For the text-containing cell, return its midpoint in [X, Y] coordinate format. 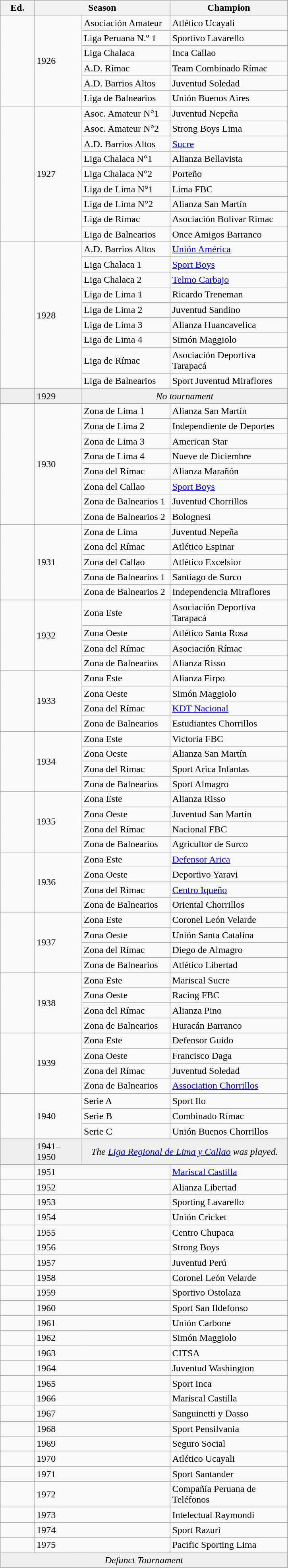
1975 [102, 1545]
Lima FBC [229, 189]
Atlético Espinar [229, 547]
Santiago de Surco [229, 577]
Unión Carbone [229, 1323]
Zona de Lima 1 [126, 411]
Defensor Guido [229, 1041]
Sport San Ildefonso [229, 1308]
Agricultor de Surco [229, 844]
Sportivo Lavarello [229, 38]
1967 [102, 1413]
Independencia Miraflores [229, 592]
Diego de Almagro [229, 950]
Atlético Libertad [229, 965]
Alianza Huancavelica [229, 325]
Liga de Lima 3 [126, 325]
1928 [58, 315]
Atlético Santa Rosa [229, 633]
Liga de Lima 1 [126, 295]
1939 [58, 1063]
1940 [58, 1116]
1966 [102, 1398]
Strong Boys Lima [229, 128]
1935 [58, 822]
The Liga Regional de Lima y Callao was played. [185, 1152]
Racing FBC [229, 995]
1941–1950 [58, 1152]
Bolognesi [229, 517]
Estudiantes Chorrillos [229, 724]
Asociación Rímac [229, 648]
1956 [102, 1248]
Juventud Chorrillos [229, 502]
Unión América [229, 249]
Serie B [126, 1116]
1964 [102, 1368]
Champion [229, 8]
Nueve de Diciembre [229, 456]
Huracán Barranco [229, 1026]
Alianza Pino [229, 1010]
Serie C [126, 1131]
Intelectual Raymondi [229, 1515]
Zona de Lima 3 [126, 441]
Liga de Lima 2 [126, 310]
Unión Santa Catalina [229, 935]
Alianza Libertad [229, 1187]
Pacific Sporting Lima [229, 1545]
Strong Boys [229, 1248]
Mariscal Sucre [229, 980]
Unión Buenos Aires [229, 98]
Porteño [229, 174]
Zona de Lima 2 [126, 426]
1965 [102, 1383]
1931 [58, 562]
Sport Pensilvania [229, 1429]
Alianza Marañón [229, 472]
Unión Cricket [229, 1217]
1930 [58, 464]
1938 [58, 1003]
Sport Ilo [229, 1101]
1934 [58, 761]
1936 [58, 882]
Asoc. Amateur N°2 [126, 128]
Team Combinado Rímac [229, 68]
1953 [102, 1202]
1955 [102, 1233]
No tournament [185, 396]
Sport Inca [229, 1383]
1937 [58, 942]
Asociación Bolívar Rímac [229, 219]
KDT Nacional [229, 709]
1968 [102, 1429]
1972 [102, 1494]
1951 [102, 1172]
Combinado Rímac [229, 1116]
1958 [102, 1278]
Sportivo Ostolaza [229, 1293]
Victoria FBC [229, 739]
Liga Chalaca N°1 [126, 159]
1959 [102, 1293]
Sport Razuri [229, 1530]
Juventud Sandino [229, 310]
Liga Chalaca [126, 53]
Defunct Tournament [144, 1560]
Liga de Lima N°2 [126, 204]
Centro Chupaca [229, 1233]
Ed. [17, 8]
1973 [102, 1515]
Deportivo Yaravi [229, 874]
1932 [58, 635]
Centro Iqueño [229, 889]
1970 [102, 1459]
Independiente de Deportes [229, 426]
Inca Callao [229, 53]
Asoc. Amateur N°1 [126, 113]
1962 [102, 1338]
Francisco Daga [229, 1056]
Sport Almagro [229, 784]
Alianza Firpo [229, 678]
Liga de Lima 4 [126, 340]
Nacional FBC [229, 829]
Sanguinetti y Dasso [229, 1413]
Zona de Lima 4 [126, 456]
Atlético Excelsior [229, 562]
1929 [58, 396]
1960 [102, 1308]
CITSA [229, 1353]
Sporting Lavarello [229, 1202]
Juventud San Martín [229, 814]
Liga de Lima N°1 [126, 189]
Defensor Arica [229, 859]
1954 [102, 1217]
Juventud Perú [229, 1263]
1974 [102, 1530]
Ricardo Treneman [229, 295]
1969 [102, 1444]
Seguro Social [229, 1444]
Compañía Peruana de Teléfonos [229, 1494]
Liga Chalaca 2 [126, 280]
Sport Santander [229, 1474]
Unión Buenos Chorrillos [229, 1131]
Sucre [229, 144]
American Star [229, 441]
1952 [102, 1187]
1971 [102, 1474]
Sport Arica Infantas [229, 769]
Zona de Lima [126, 532]
1961 [102, 1323]
Alianza Bellavista [229, 159]
1926 [58, 61]
Telmo Carbajo [229, 280]
Oriental Chorrillos [229, 905]
Asociación Amateur [126, 23]
Juventud Washington [229, 1368]
Serie A [126, 1101]
Sport Juventud Miraflores [229, 381]
Liga Peruana N.º 1 [126, 38]
1927 [58, 174]
A.D. Rímac [126, 68]
Liga Chalaca N°2 [126, 174]
Association Chorrillos [229, 1086]
Liga Chalaca 1 [126, 265]
1963 [102, 1353]
Season [102, 8]
1957 [102, 1263]
1933 [58, 701]
Once Amigos Barranco [229, 234]
